Detect which cell encompasses the target text, then output its [X, Y] center coordinate. 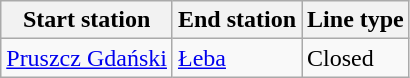
Line type [356, 20]
Closed [356, 58]
Pruszcz Gdański [87, 58]
End station [236, 20]
Łeba [236, 58]
Start station [87, 20]
